Determine the (x, y) coordinate at the center of the cell enclosing the given text.  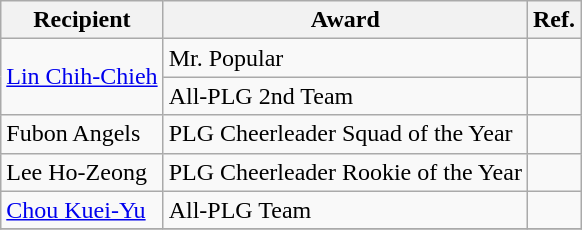
PLG Cheerleader Rookie of the Year (345, 172)
PLG Cheerleader Squad of the Year (345, 134)
Recipient (82, 20)
Chou Kuei-Yu (82, 210)
All-PLG 2nd Team (345, 96)
Mr. Popular (345, 58)
Lee Ho-Zeong (82, 172)
Fubon Angels (82, 134)
Award (345, 20)
All-PLG Team (345, 210)
Lin Chih-Chieh (82, 77)
Ref. (554, 20)
